Scan for the cell matching the given text and deliver its (x, y) coordinate at center. 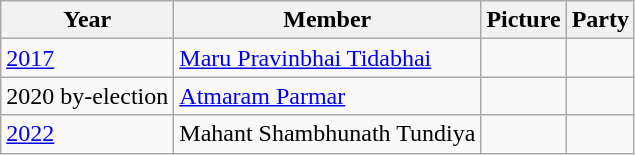
Year (88, 20)
2022 (88, 134)
2020 by-election (88, 96)
2017 (88, 58)
Picture (524, 20)
Member (328, 20)
Maru Pravinbhai Tidabhai (328, 58)
Party (600, 20)
Atmaram Parmar (328, 96)
Mahant Shambhunath Tundiya (328, 134)
